Output the [X, Y] coordinate of the center of the cell containing the given text.  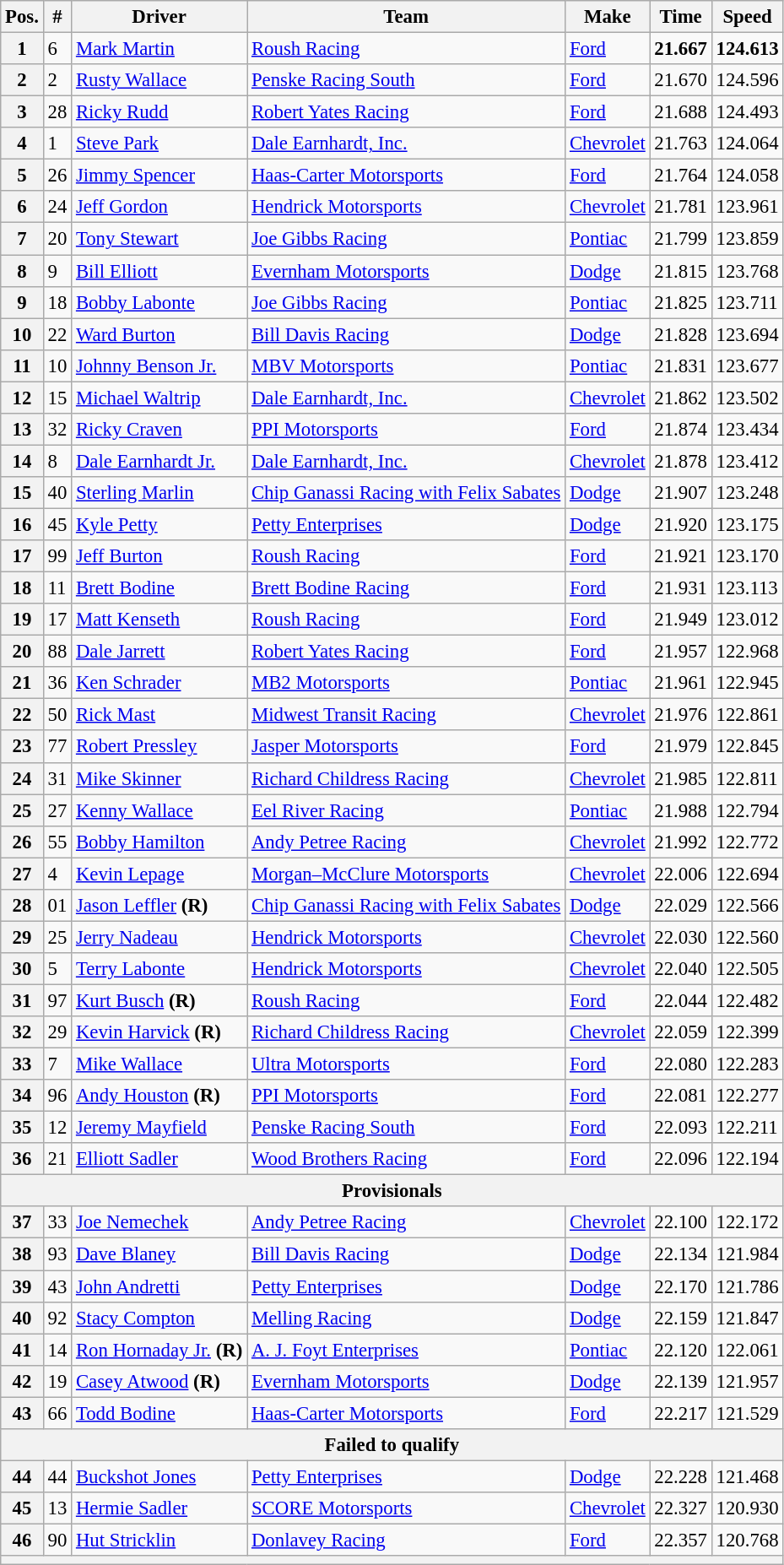
123.412 [748, 461]
Tony Stewart [160, 239]
124.596 [748, 80]
22.096 [680, 1159]
21.931 [680, 588]
Joe Nemechek [160, 1223]
Mike Wallace [160, 1064]
122.968 [748, 652]
21.985 [680, 778]
Ron Hornaday Jr. (R) [160, 1350]
Dave Blaney [160, 1254]
Ricky Rudd [160, 112]
Mark Martin [160, 49]
Robert Pressley [160, 747]
22.228 [680, 1476]
Morgan–McClure Motorsports [407, 874]
21.825 [680, 302]
22.100 [680, 1223]
Ken Schrader [160, 683]
123.502 [748, 398]
124.493 [748, 112]
Elliott Sadler [160, 1159]
123.175 [748, 524]
21.781 [680, 207]
22.139 [680, 1381]
77 [57, 747]
Failed to qualify [392, 1445]
21.831 [680, 366]
Donlavey Racing [407, 1540]
22.357 [680, 1540]
01 [57, 906]
Driver [160, 17]
21.979 [680, 747]
50 [57, 715]
22.081 [680, 1096]
22.030 [680, 937]
21.828 [680, 334]
22.080 [680, 1064]
66 [57, 1413]
Jerry Nadeau [160, 937]
122.277 [748, 1096]
124.613 [748, 49]
38 [22, 1254]
122.194 [748, 1159]
Brett Bodine Racing [407, 588]
21.688 [680, 112]
22.044 [680, 1000]
21.862 [680, 398]
120.930 [748, 1508]
Team [407, 17]
21.957 [680, 652]
97 [57, 1000]
21.764 [680, 176]
MBV Motorsports [407, 366]
123.677 [748, 366]
122.399 [748, 1032]
Jeremy Mayfield [160, 1128]
Pos. [22, 17]
122.566 [748, 906]
Sterling Marlin [160, 493]
Ricky Craven [160, 430]
41 [22, 1350]
122.861 [748, 715]
39 [22, 1286]
122.560 [748, 937]
Andy Houston (R) [160, 1096]
Kyle Petty [160, 524]
SCORE Motorsports [407, 1508]
21.988 [680, 810]
Stacy Compton [160, 1318]
Todd Bodine [160, 1413]
Bobby Hamilton [160, 842]
Rusty Wallace [160, 80]
Kenny Wallace [160, 810]
Dale Earnhardt Jr. [160, 461]
122.172 [748, 1223]
21.992 [680, 842]
123.170 [748, 556]
Jasper Motorsports [407, 747]
37 [22, 1223]
122.482 [748, 1000]
46 [22, 1540]
Terry Labonte [160, 969]
123.768 [748, 271]
35 [22, 1128]
90 [57, 1540]
124.064 [748, 144]
96 [57, 1096]
Jimmy Spencer [160, 176]
124.058 [748, 176]
Time [680, 17]
120.768 [748, 1540]
21.815 [680, 271]
123.859 [748, 239]
Midwest Transit Racing [407, 715]
21.799 [680, 239]
21.920 [680, 524]
22.327 [680, 1508]
Jeff Burton [160, 556]
Brett Bodine [160, 588]
21.961 [680, 683]
122.811 [748, 778]
22.093 [680, 1128]
122.772 [748, 842]
122.283 [748, 1064]
93 [57, 1254]
John Andretti [160, 1286]
30 [22, 969]
Provisionals [392, 1191]
21.874 [680, 430]
42 [22, 1381]
123.434 [748, 430]
Eel River Racing [407, 810]
Mike Skinner [160, 778]
Jeff Gordon [160, 207]
123.711 [748, 302]
A. J. Foyt Enterprises [407, 1350]
# [57, 17]
122.505 [748, 969]
122.694 [748, 874]
22.134 [680, 1254]
21.949 [680, 620]
21.763 [680, 144]
34 [22, 1096]
21.976 [680, 715]
121.957 [748, 1381]
Johnny Benson Jr. [160, 366]
122.211 [748, 1128]
88 [57, 652]
3 [22, 112]
22.006 [680, 874]
22.040 [680, 969]
22.170 [680, 1286]
22.029 [680, 906]
Steve Park [160, 144]
Ultra Motorsports [407, 1064]
21.670 [680, 80]
Kevin Lepage [160, 874]
Hermie Sadler [160, 1508]
55 [57, 842]
121.529 [748, 1413]
22.120 [680, 1350]
122.794 [748, 810]
123.248 [748, 493]
22.159 [680, 1318]
Rick Mast [160, 715]
121.786 [748, 1286]
Make [608, 17]
Buckshot Jones [160, 1476]
21.878 [680, 461]
Dale Jarrett [160, 652]
Hut Stricklin [160, 1540]
123.113 [748, 588]
23 [22, 747]
123.012 [748, 620]
Kurt Busch (R) [160, 1000]
122.845 [748, 747]
123.694 [748, 334]
92 [57, 1318]
122.945 [748, 683]
121.847 [748, 1318]
121.468 [748, 1476]
Casey Atwood (R) [160, 1381]
Matt Kenseth [160, 620]
Bill Elliott [160, 271]
Jason Leffler (R) [160, 906]
22.059 [680, 1032]
Bobby Labonte [160, 302]
MB2 Motorsports [407, 683]
Kevin Harvick (R) [160, 1032]
Melling Racing [407, 1318]
Speed [748, 17]
21.907 [680, 493]
123.961 [748, 207]
21.921 [680, 556]
121.984 [748, 1254]
Michael Waltrip [160, 398]
122.061 [748, 1350]
22.217 [680, 1413]
99 [57, 556]
21.667 [680, 49]
Ward Burton [160, 334]
Wood Brothers Racing [407, 1159]
16 [22, 524]
